Output the (X, Y) coordinate of the center of the cell containing the given text.  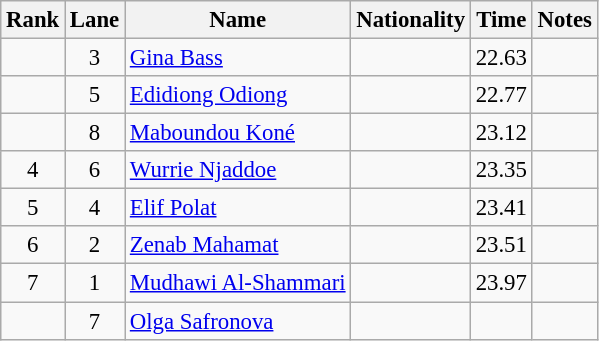
Zenab Mahamat (238, 245)
23.35 (501, 170)
Maboundou Koné (238, 133)
23.41 (501, 208)
22.77 (501, 95)
Notes (564, 20)
23.12 (501, 133)
1 (95, 283)
2 (95, 245)
Name (238, 20)
Olga Safronova (238, 321)
Nationality (410, 20)
Gina Bass (238, 58)
Elif Polat (238, 208)
Mudhawi Al-Shammari (238, 283)
Rank (33, 20)
3 (95, 58)
Wurrie Njaddoe (238, 170)
Lane (95, 20)
23.51 (501, 245)
8 (95, 133)
23.97 (501, 283)
Time (501, 20)
22.63 (501, 58)
Edidiong Odiong (238, 95)
